Pinpoint the cell where the given text exists, returning its (x, y) midpoint coordinate. 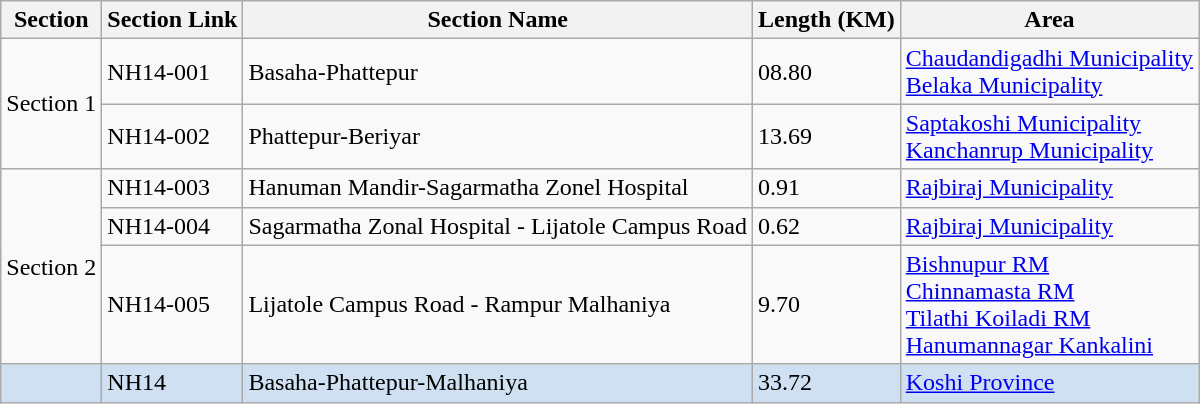
Section (52, 20)
Section Link (172, 20)
Bishnupur RMChinnamasta RM Tilathi Koiladi RMHanumannagar Kankalini (1049, 304)
NH14 (172, 383)
33.72 (827, 383)
Saptakoshi MunicipalityKanchanrup Municipality (1049, 136)
0.91 (827, 188)
Section Name (498, 20)
Length (KM) (827, 20)
Chaudandigadhi MunicipalityBelaka Municipality (1049, 72)
Hanuman Mandir-Sagarmatha Zonel Hospital (498, 188)
Lijatole Campus Road - Rampur Malhaniya (498, 304)
NH14-002 (172, 136)
9.70 (827, 304)
NH14-005 (172, 304)
08.80 (827, 72)
0.62 (827, 226)
Section 1 (52, 104)
Basaha-Phattepur (498, 72)
Section 2 (52, 266)
NH14-001 (172, 72)
Basaha-Phattepur-Malhaniya (498, 383)
NH14-004 (172, 226)
Sagarmatha Zonal Hospital - Lijatole Campus Road (498, 226)
13.69 (827, 136)
Phattepur-Beriyar (498, 136)
Area (1049, 20)
Koshi Province (1049, 383)
NH14-003 (172, 188)
